Provide the (x, y) coordinate of the cell's center where the given text is located.  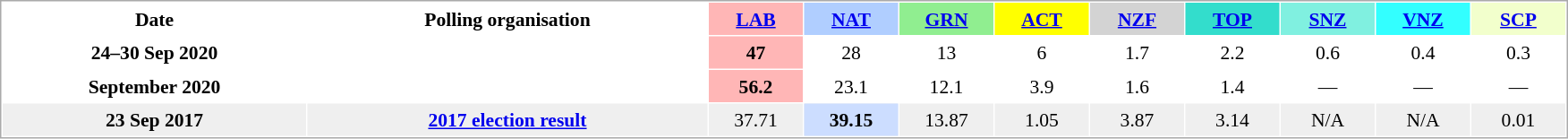
SCP (1518, 19)
NZF (1137, 19)
0.4 (1423, 52)
2017 election result (508, 120)
0.01 (1518, 120)
56.2 (755, 86)
VNZ (1423, 19)
13.87 (947, 120)
47 (755, 52)
September 2020 (154, 86)
1.7 (1137, 52)
2.2 (1231, 52)
1.4 (1231, 86)
24–30 Sep 2020 (154, 52)
Date (154, 19)
TOP (1231, 19)
ACT (1042, 19)
28 (850, 52)
LAB (755, 19)
6 (1042, 52)
23 Sep 2017 (154, 120)
3.87 (1137, 120)
SNZ (1328, 19)
Polling organisation (508, 19)
0.6 (1328, 52)
NAT (850, 19)
37.71 (755, 120)
3.9 (1042, 86)
1.05 (1042, 120)
1.6 (1137, 86)
39.15 (850, 120)
0.3 (1518, 52)
23.1 (850, 86)
3.14 (1231, 120)
12.1 (947, 86)
GRN (947, 19)
13 (947, 52)
